Locate the cell with the specified text and output its (x, y) center coordinate. 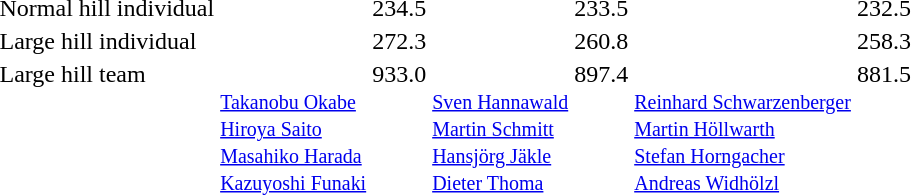
272.3 (400, 41)
260.8 (602, 41)
